Pinpoint the cell where the given text exists, returning its [X, Y] midpoint coordinate. 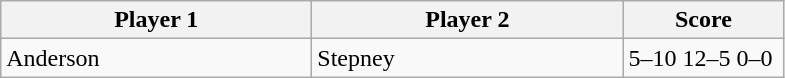
Anderson [156, 58]
Player 2 [468, 20]
Stepney [468, 58]
Player 1 [156, 20]
5–10 12–5 0–0 [704, 58]
Score [704, 20]
